Extract the (X, Y) coordinate from the center of the cell holding the provided text.  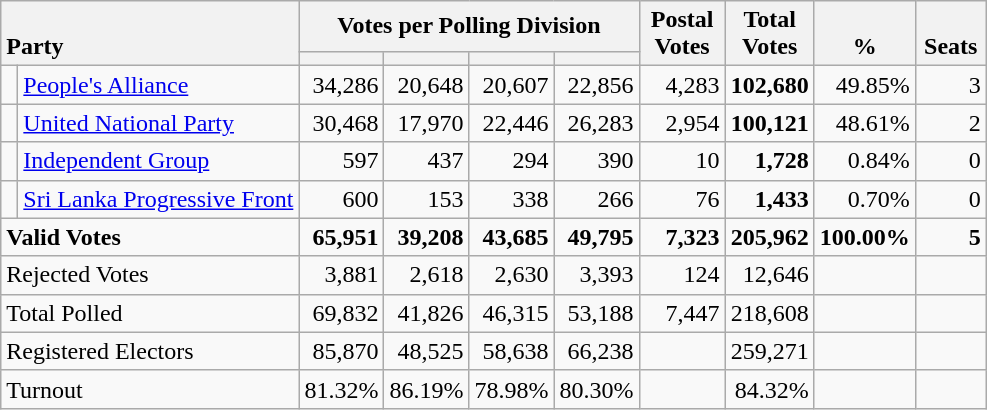
7,323 (682, 237)
100.00% (864, 237)
10 (682, 161)
66,238 (596, 351)
338 (512, 199)
78.98% (512, 389)
30,468 (342, 123)
2,618 (426, 275)
41,826 (426, 313)
46,315 (512, 313)
600 (342, 199)
0.70% (864, 199)
2,630 (512, 275)
266 (596, 199)
4,283 (682, 85)
48,525 (426, 351)
3 (950, 85)
Votes per Polling Division (469, 26)
22,856 (596, 85)
259,271 (770, 351)
12,646 (770, 275)
84.32% (770, 389)
49,795 (596, 237)
597 (342, 161)
PostalVotes (682, 34)
17,970 (426, 123)
2,954 (682, 123)
Valid Votes (150, 237)
Turnout (150, 389)
58,638 (512, 351)
1,728 (770, 161)
49.85% (864, 85)
65,951 (342, 237)
3,881 (342, 275)
7,447 (682, 313)
Total Votes (770, 34)
124 (682, 275)
39,208 (426, 237)
2 (950, 123)
Registered Electors (150, 351)
102,680 (770, 85)
205,962 (770, 237)
86.19% (426, 389)
Party (150, 34)
437 (426, 161)
Sri Lanka Progressive Front (158, 199)
Seats (950, 34)
85,870 (342, 351)
218,608 (770, 313)
26,283 (596, 123)
53,188 (596, 313)
United National Party (158, 123)
0.84% (864, 161)
Independent Group (158, 161)
153 (426, 199)
20,648 (426, 85)
34,286 (342, 85)
390 (596, 161)
5 (950, 237)
% (864, 34)
81.32% (342, 389)
People's Alliance (158, 85)
100,121 (770, 123)
Rejected Votes (150, 275)
69,832 (342, 313)
Total Polled (150, 313)
294 (512, 161)
43,685 (512, 237)
22,446 (512, 123)
80.30% (596, 389)
3,393 (596, 275)
76 (682, 199)
48.61% (864, 123)
1,433 (770, 199)
20,607 (512, 85)
